Pinpoint the cell where the given text exists, returning its (x, y) midpoint coordinate. 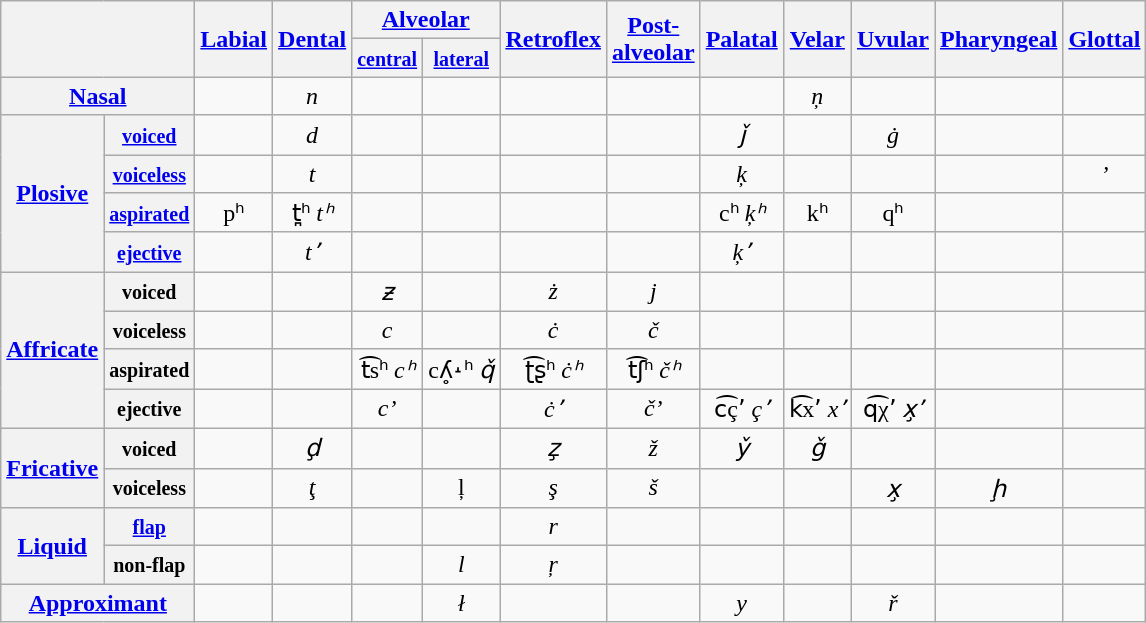
ķ (742, 173)
Labial (234, 39)
l (462, 565)
Nasal (98, 96)
Affricate (52, 350)
y (742, 603)
x̧ (892, 488)
č (653, 330)
c (388, 330)
d (312, 135)
cʰ ķʰ (742, 213)
ř (892, 603)
ż (554, 292)
flap (150, 527)
Velar (817, 39)
Alveolar (426, 20)
n (312, 96)
Uvular (892, 39)
ž (653, 448)
Glottal (1104, 39)
Dental (312, 39)
ł (462, 603)
r (554, 527)
’ (1104, 173)
Plosive (52, 194)
t̪ʰ tʰ (312, 213)
Post-alveolar (653, 39)
y̌ (742, 448)
c͡çʼ çʼ (742, 409)
ǧ (817, 448)
c’ (388, 409)
Approximant (98, 603)
Palatal (742, 39)
ķʼ (742, 252)
central (388, 58)
ţ (312, 488)
t (312, 173)
ŗ (554, 565)
ņ (817, 96)
k͡xʼ xʼ (817, 409)
lateral (462, 58)
ḑ (312, 448)
Liquid (52, 546)
ċʼ (554, 409)
cʎ̥˔ʰ q̌ (462, 369)
ş (554, 488)
tʼ (312, 252)
š (653, 488)
Retroflex (554, 39)
ġ (892, 135)
t͡ʃʰ čʰ (653, 369)
ʈ͡ʂʰ ċʰ (554, 369)
qʰ (892, 213)
kʰ (817, 213)
Fricative (52, 468)
ļ (462, 488)
ċ (554, 330)
č’ (653, 409)
ḩ (998, 488)
ǰ (742, 135)
ƶ (388, 292)
t͡sʰ cʰ (388, 369)
non-flap (150, 565)
q͡χʼ x̧ʼ (892, 409)
pʰ (234, 213)
z̧ (554, 448)
j (653, 292)
Pharyngeal (998, 39)
